Detect which cell encompasses the target text, then output its (X, Y) center coordinate. 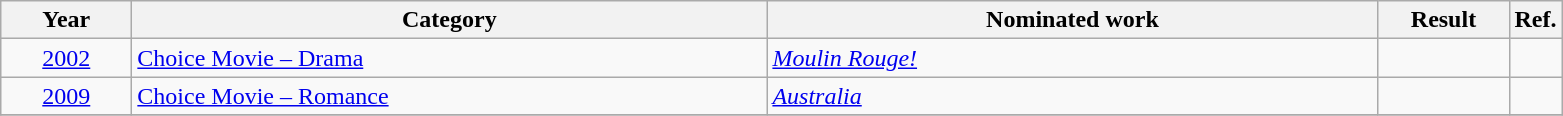
Category (450, 20)
Moulin Rouge! (1072, 58)
Ref. (1536, 20)
Result (1444, 20)
2002 (66, 58)
2009 (66, 96)
Australia (1072, 96)
Year (66, 20)
Choice Movie – Drama (450, 58)
Choice Movie – Romance (450, 96)
Nominated work (1072, 20)
